Locate the cell with the specified text and output its (X, Y) center coordinate. 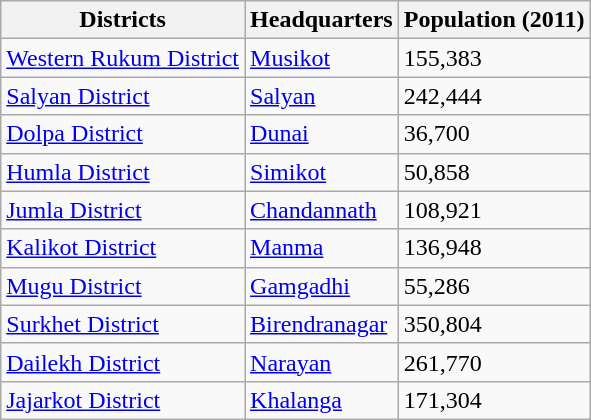
261,770 (494, 362)
55,286 (494, 286)
36,700 (494, 134)
350,804 (494, 324)
Districts (123, 20)
Population (2011) (494, 20)
155,383 (494, 58)
Dolpa District (123, 134)
Surkhet District (123, 324)
Salyan District (123, 96)
108,921 (494, 210)
Dailekh District (123, 362)
Simikot (322, 172)
Headquarters (322, 20)
Musikot (322, 58)
Dunai (322, 134)
242,444 (494, 96)
50,858 (494, 172)
Humla District (123, 172)
Kalikot District (123, 248)
Jajarkot District (123, 400)
Mugu District (123, 286)
Khalanga (322, 400)
Jumla District (123, 210)
Western Rukum District (123, 58)
136,948 (494, 248)
Birendranagar (322, 324)
Narayan (322, 362)
Salyan (322, 96)
171,304 (494, 400)
Chandannath (322, 210)
Gamgadhi (322, 286)
Manma (322, 248)
